Output the [X, Y] coordinate of the center of the cell containing the given text.  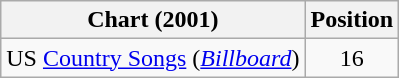
16 [352, 58]
US Country Songs (Billboard) [153, 58]
Position [352, 20]
Chart (2001) [153, 20]
